Determine the (x, y) coordinate at the center of the cell enclosing the given text.  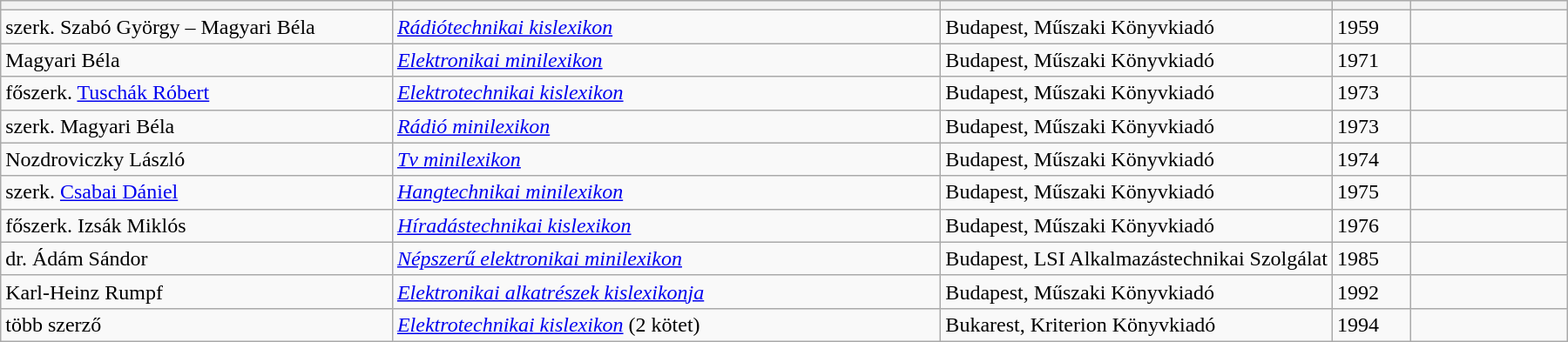
1994 (1371, 325)
Rádiótechnikai kislexikon (666, 27)
Budapest, LSI Alkalmazástechnikai Szolgálat (1137, 258)
Bukarest, Kriterion Könyvkiadó (1137, 325)
1974 (1371, 159)
több szerző (197, 325)
1992 (1371, 292)
szerk. Magyari Béla (197, 126)
Nozdroviczky László (197, 159)
dr. Ádám Sándor (197, 258)
1959 (1371, 27)
Híradástechnikai kislexikon (666, 225)
1971 (1371, 60)
szerk. Csabai Dániel (197, 192)
Elektrotechnikai kislexikon (2 kötet) (666, 325)
1976 (1371, 225)
Tv minilexikon (666, 159)
Elektrotechnikai kislexikon (666, 93)
Hangtechnikai minilexikon (666, 192)
Karl-Heinz Rumpf (197, 292)
Rádió minilexikon (666, 126)
Elektronikai alkatrészek kislexikonja (666, 292)
1985 (1371, 258)
Magyari Béla (197, 60)
1975 (1371, 192)
Elektronikai minilexikon (666, 60)
főszerk. Izsák Miklós (197, 225)
Népszerű elektronikai minilexikon (666, 258)
főszerk. Tuschák Róbert (197, 93)
szerk. Szabó György – Magyari Béla (197, 27)
